Identify which cell holds the provided text, then report its [x, y] central coordinate. 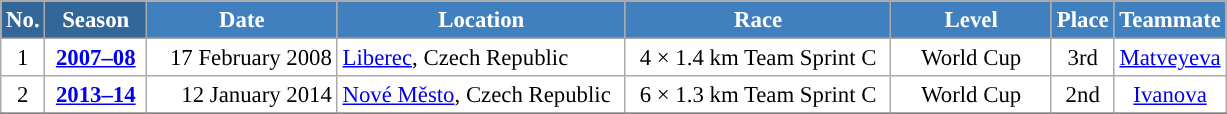
3rd [1082, 58]
2nd [1082, 95]
Matveyeva [1170, 58]
2007–08 [96, 58]
12 January 2014 [242, 95]
Nové Město, Czech Republic [481, 95]
17 February 2008 [242, 58]
2013–14 [96, 95]
6 × 1.3 km Team Sprint C [758, 95]
No. [23, 20]
1 [23, 58]
Season [96, 20]
4 × 1.4 km Team Sprint C [758, 58]
Teammate [1170, 20]
Race [758, 20]
Date [242, 20]
Ivanova [1170, 95]
Level [972, 20]
Location [481, 20]
Place [1082, 20]
Liberec, Czech Republic [481, 58]
2 [23, 95]
